Scan for the cell matching the given text and deliver its [X, Y] coordinate at center. 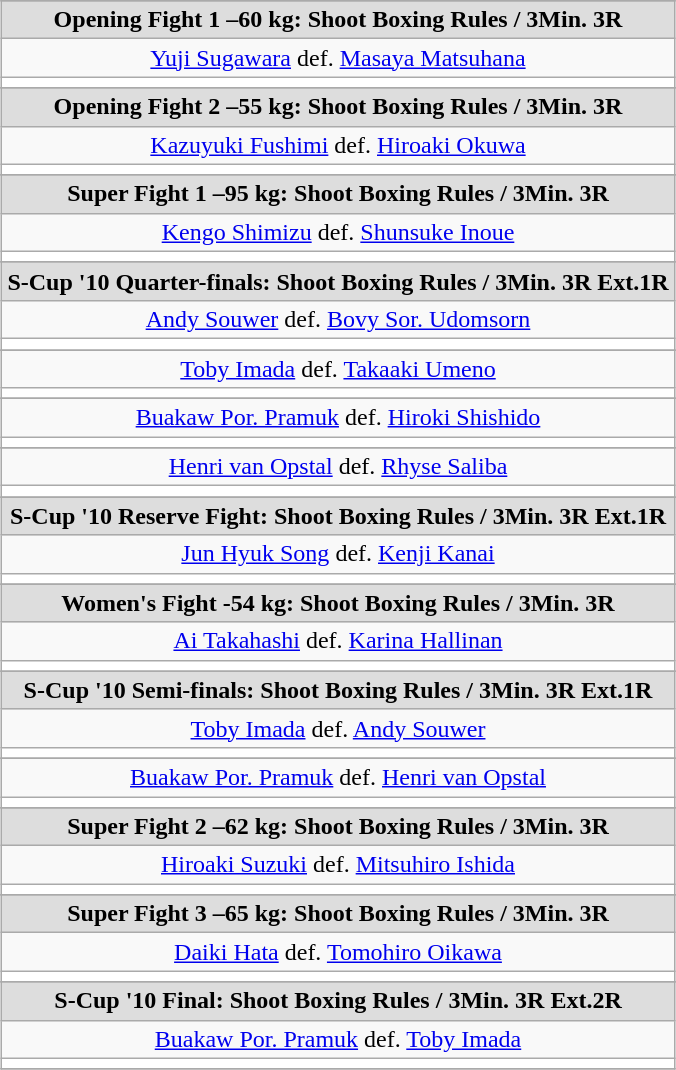
Women's Fight -54 kg: Shoot Boxing Rules / 3Min. 3R [338, 603]
Kazuyuki Fushimi def. Hiroaki Okuwa [338, 145]
Jun Hyuk Song def. Kenji Kanai [338, 554]
Buakaw Por. Pramuk def. Hiroki Shishido [338, 418]
Opening Fight 1 –60 kg: Shoot Boxing Rules / 3Min. 3R [338, 20]
S-Cup '10 Final: Shoot Boxing Rules / 3Min. 3R Ext.2R [338, 1001]
Super Fight 3 –65 kg: Shoot Boxing Rules / 3Min. 3R [338, 914]
Buakaw Por. Pramuk def. Toby Imada [338, 1039]
Yuji Sugawara def. Masaya Matsuhana [338, 58]
Super Fight 1 –95 kg: Shoot Boxing Rules / 3Min. 3R [338, 194]
Daiki Hata def. Tomohiro Oikawa [338, 952]
S-Cup '10 Quarter-finals: Shoot Boxing Rules / 3Min. 3R Ext.1R [338, 281]
Ai Takahashi def. Karina Hallinan [338, 641]
S-Cup '10 Semi-finals: Shoot Boxing Rules / 3Min. 3R Ext.1R [338, 690]
Andy Souwer def. Bovy Sor. Udomsorn [338, 319]
Kengo Shimizu def. Shunsuke Inoue [338, 232]
Henri van Opstal def. Rhyse Saliba [338, 467]
S-Cup '10 Reserve Fight: Shoot Boxing Rules / 3Min. 3R Ext.1R [338, 516]
Toby Imada def. Takaaki Umeno [338, 369]
Toby Imada def. Andy Souwer [338, 728]
Hiroaki Suzuki def. Mitsuhiro Ishida [338, 865]
Opening Fight 2 –55 kg: Shoot Boxing Rules / 3Min. 3R [338, 107]
Buakaw Por. Pramuk def. Henri van Opstal [338, 777]
Super Fight 2 –62 kg: Shoot Boxing Rules / 3Min. 3R [338, 827]
